Find where the given text appears and provide that cell's center as [X, Y] coordinate. 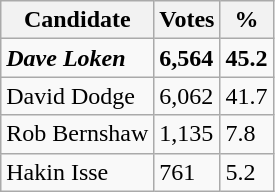
Hakin Isse [78, 172]
5.2 [246, 172]
% [246, 20]
Candidate [78, 20]
Rob Bernshaw [78, 134]
6,062 [187, 96]
41.7 [246, 96]
Votes [187, 20]
45.2 [246, 58]
David Dodge [78, 96]
761 [187, 172]
Dave Loken [78, 58]
7.8 [246, 134]
6,564 [187, 58]
1,135 [187, 134]
